Locate the cell with the specified text and output its [X, Y] center coordinate. 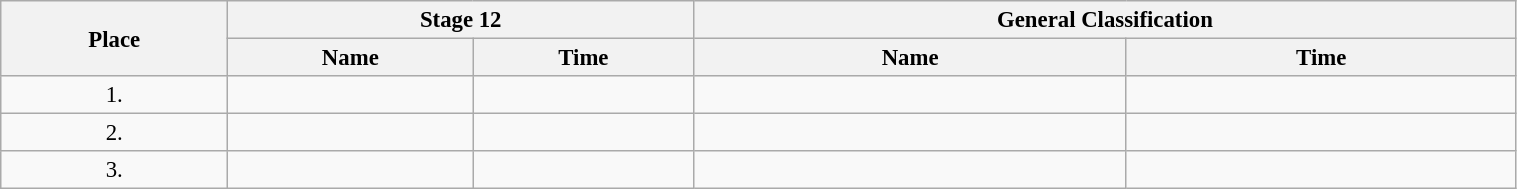
Stage 12 [461, 20]
Place [114, 38]
1. [114, 95]
3. [114, 170]
2. [114, 133]
General Classification [1105, 20]
